Return (x, y) of the center of cell containing provided text 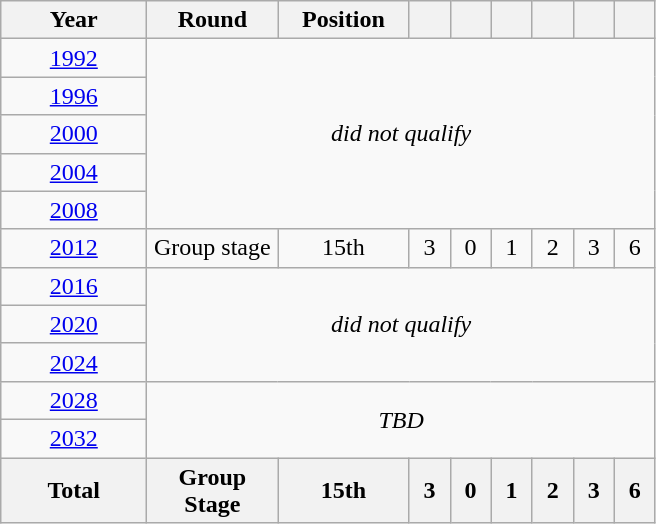
2000 (74, 134)
2020 (74, 324)
2032 (74, 438)
Position (344, 20)
Year (74, 20)
1996 (74, 96)
2008 (74, 210)
2004 (74, 172)
Group Stage (212, 490)
2012 (74, 248)
2024 (74, 362)
2028 (74, 400)
2016 (74, 286)
TBD (401, 419)
Total (74, 490)
Round (212, 20)
Group stage (212, 248)
1992 (74, 58)
